Locate the cell with the specified text and output its [x, y] center coordinate. 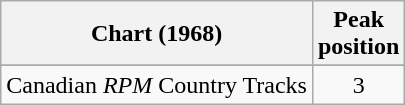
3 [358, 85]
Canadian RPM Country Tracks [157, 85]
Chart (1968) [157, 34]
Peakposition [358, 34]
